Return [x, y] of the center of cell containing provided text 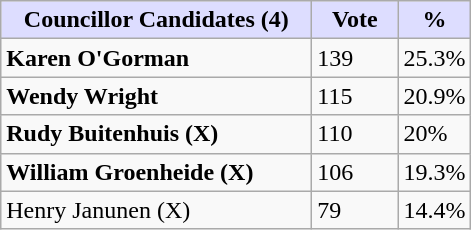
% [434, 20]
Councillor Candidates (4) [156, 20]
Rudy Buitenhuis (X) [156, 134]
14.4% [434, 210]
139 [355, 58]
Henry Janunen (X) [156, 210]
William Groenheide (X) [156, 172]
Wendy Wright [156, 96]
115 [355, 96]
20.9% [434, 96]
20% [434, 134]
110 [355, 134]
Vote [355, 20]
Karen O'Gorman [156, 58]
19.3% [434, 172]
79 [355, 210]
25.3% [434, 58]
106 [355, 172]
